Search for the cell housing the specified text and yield its (x, y) center coordinate. 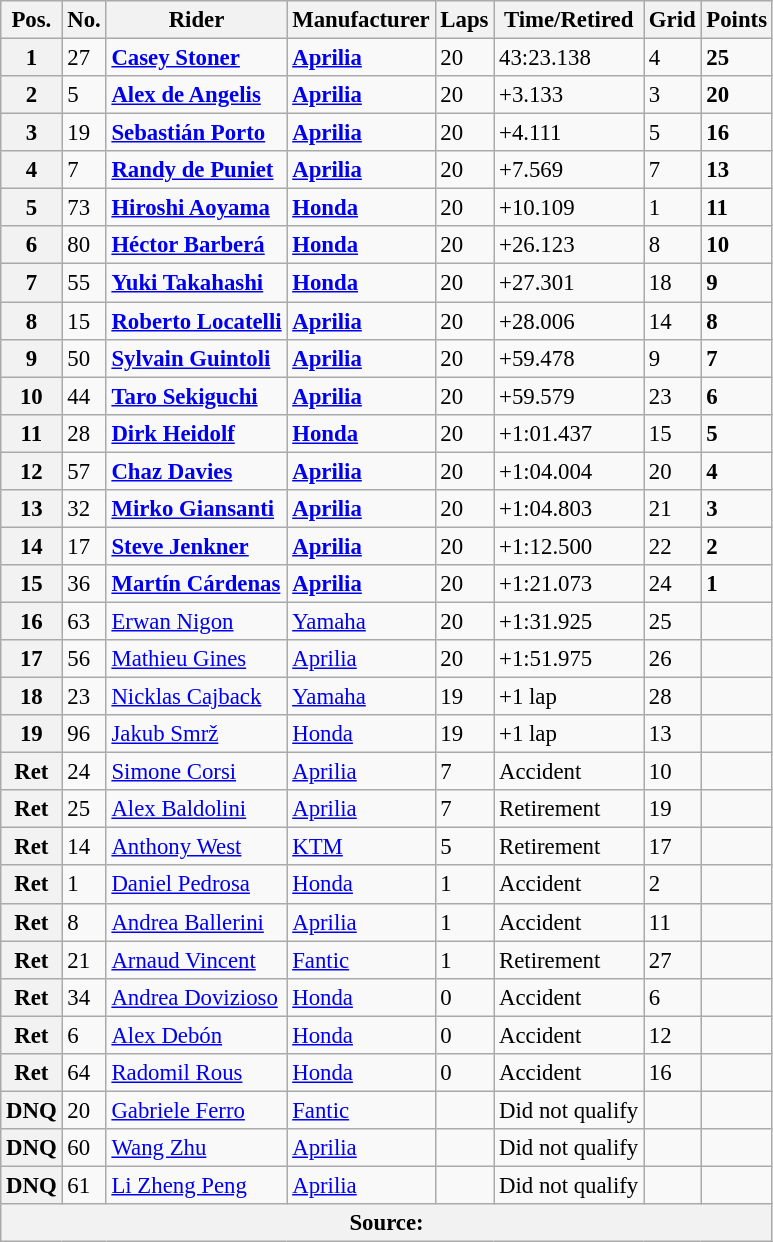
55 (84, 283)
Source: (387, 1223)
Wang Zhu (196, 1148)
Alex Debón (196, 1035)
44 (84, 396)
26 (672, 659)
Martín Cárdenas (196, 584)
+59.478 (569, 358)
Alex Baldolini (196, 809)
96 (84, 734)
22 (672, 546)
Daniel Pedrosa (196, 885)
+59.579 (569, 396)
60 (84, 1148)
Gabriele Ferro (196, 1110)
Dirk Heidolf (196, 433)
Andrea Ballerini (196, 922)
Taro Sekiguchi (196, 396)
32 (84, 509)
+1:51.975 (569, 659)
+1:21.073 (569, 584)
Manufacturer (361, 20)
Anthony West (196, 847)
Jakub Smrž (196, 734)
80 (84, 245)
+26.123 (569, 245)
Radomil Rous (196, 1073)
Randy de Puniet (196, 170)
Roberto Locatelli (196, 321)
Pos. (32, 20)
Chaz Davies (196, 471)
Yuki Takahashi (196, 283)
Steve Jenkner (196, 546)
Mathieu Gines (196, 659)
+10.109 (569, 208)
Simone Corsi (196, 772)
56 (84, 659)
Alex de Angelis (196, 95)
57 (84, 471)
61 (84, 1185)
Mirko Giansanti (196, 509)
+1:04.803 (569, 509)
Sebastián Porto (196, 133)
KTM (361, 847)
43:23.138 (569, 58)
Andrea Dovizioso (196, 997)
Rider (196, 20)
+1:01.437 (569, 433)
Sylvain Guintoli (196, 358)
Time/Retired (569, 20)
No. (84, 20)
Erwan Nigon (196, 621)
Laps (464, 20)
Grid (672, 20)
Arnaud Vincent (196, 960)
+28.006 (569, 321)
50 (84, 358)
63 (84, 621)
Li Zheng Peng (196, 1185)
64 (84, 1073)
+27.301 (569, 283)
+1:31.925 (569, 621)
+1:04.004 (569, 471)
Casey Stoner (196, 58)
+3.133 (569, 95)
Héctor Barberá (196, 245)
36 (84, 584)
+7.569 (569, 170)
Hiroshi Aoyama (196, 208)
Nicklas Cajback (196, 697)
34 (84, 997)
Points (736, 20)
73 (84, 208)
+1:12.500 (569, 546)
+4.111 (569, 133)
